Locate the cell with the specified text and output its [X, Y] center coordinate. 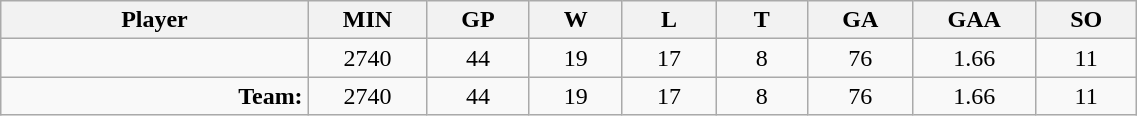
MIN [368, 20]
SO [1086, 20]
GA [860, 20]
T [762, 20]
Team: [154, 96]
Player [154, 20]
W [576, 20]
GAA [974, 20]
L [668, 20]
GP [478, 20]
